Capture the cell that displays the provided text and extract its [X, Y] central coordinate. 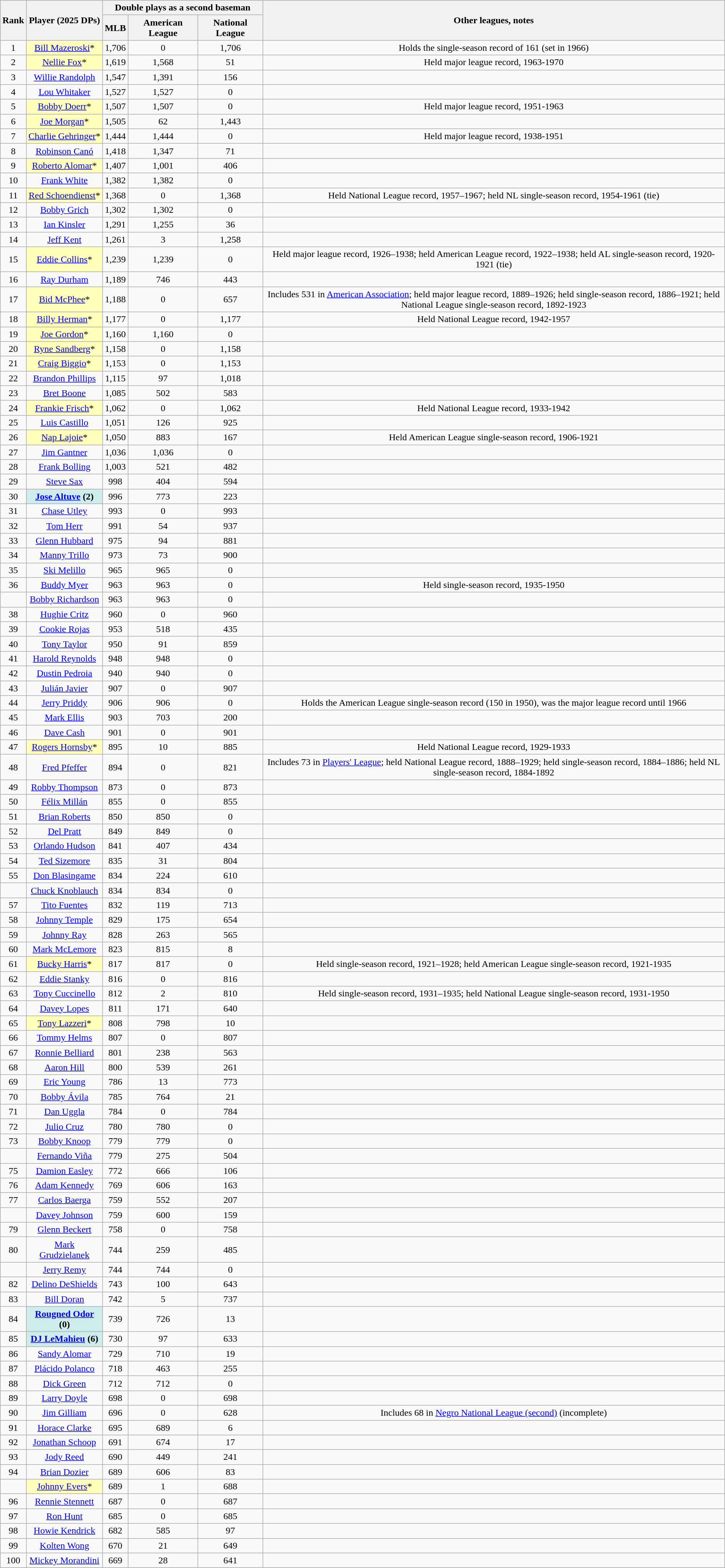
Ryne Sandberg* [64, 349]
16 [13, 279]
443 [230, 279]
Nellie Fox* [64, 62]
1,443 [230, 121]
823 [115, 949]
Mark Ellis [64, 718]
Cookie Rojas [64, 629]
1,050 [115, 437]
65 [13, 1023]
669 [115, 1560]
894 [115, 767]
38 [13, 614]
Horace Clarke [64, 1427]
1,255 [163, 225]
75 [13, 1171]
Luis Castillo [64, 422]
1,003 [115, 467]
895 [115, 747]
Bill Doran [64, 1299]
835 [115, 861]
Double plays as a second baseman [183, 8]
Glenn Beckert [64, 1230]
641 [230, 1560]
22 [13, 378]
70 [13, 1097]
743 [115, 1284]
594 [230, 482]
1,261 [115, 240]
Johnny Evers* [64, 1487]
Other leagues, notes [493, 20]
Mickey Morandini [64, 1560]
Bobby Doerr* [64, 107]
Kolten Wong [64, 1546]
449 [163, 1457]
925 [230, 422]
Bobby Ávila [64, 1097]
953 [115, 629]
34 [13, 555]
175 [163, 920]
59 [13, 934]
Bret Boone [64, 393]
737 [230, 1299]
Howie Kendrick [64, 1531]
15 [13, 260]
159 [230, 1215]
Jim Gilliam [64, 1413]
841 [115, 846]
666 [163, 1171]
Bobby Knoop [64, 1141]
89 [13, 1398]
504 [230, 1156]
Player (2025 DPs) [64, 20]
726 [163, 1319]
99 [13, 1546]
Brian Roberts [64, 817]
167 [230, 437]
Delino DeShields [64, 1284]
163 [230, 1185]
48 [13, 767]
Tony Lazzeri* [64, 1023]
Roberto Alomar* [64, 165]
60 [13, 949]
610 [230, 875]
82 [13, 1284]
Frankie Frisch* [64, 408]
815 [163, 949]
1,115 [115, 378]
786 [115, 1082]
563 [230, 1053]
Includes 68 in Negro National League (second) (incomplete) [493, 1413]
434 [230, 846]
86 [13, 1354]
88 [13, 1383]
Charlie Gehringer* [64, 136]
79 [13, 1230]
Tony Cuccinello [64, 994]
764 [163, 1097]
Davey Johnson [64, 1215]
Johnny Ray [64, 934]
Johnny Temple [64, 920]
46 [13, 732]
241 [230, 1457]
Don Blasingame [64, 875]
Frank Bolling [64, 467]
Billy Herman* [64, 319]
Held single-season record, 1931–1935; held National League single-season record, 1931-1950 [493, 994]
832 [115, 905]
72 [13, 1126]
785 [115, 1097]
87 [13, 1368]
275 [163, 1156]
Red Schoendienst* [64, 195]
654 [230, 920]
Fred Pfeffer [64, 767]
Julián Javier [64, 688]
53 [13, 846]
Glenn Hubbard [64, 541]
66 [13, 1038]
119 [163, 905]
27 [13, 452]
Orlando Hudson [64, 846]
565 [230, 934]
Steve Sax [64, 482]
68 [13, 1067]
Ted Sizemore [64, 861]
Eddie Stanky [64, 979]
Held American League single-season record, 1906-1921 [493, 437]
Adam Kennedy [64, 1185]
Tom Herr [64, 526]
1,418 [115, 151]
45 [13, 718]
1,619 [115, 62]
810 [230, 994]
33 [13, 541]
482 [230, 467]
1,568 [163, 62]
85 [13, 1339]
Del Pratt [64, 831]
808 [115, 1023]
585 [163, 1531]
Lou Whitaker [64, 92]
Holds the American League single-season record (150 in 1950), was the major league record until 1966 [493, 703]
4 [13, 92]
Tommy Helms [64, 1038]
National League [230, 28]
23 [13, 393]
35 [13, 570]
710 [163, 1354]
1,347 [163, 151]
Mark McLemore [64, 949]
463 [163, 1368]
691 [115, 1442]
518 [163, 629]
29 [13, 482]
84 [13, 1319]
739 [115, 1319]
77 [13, 1200]
883 [163, 437]
Includes 73 in Players' League; held National League record, 1888–1929; held single-season record, 1884–1886; held NL single-season record, 1884-1892 [493, 767]
63 [13, 994]
Jeff Kent [64, 240]
407 [163, 846]
Brian Dozier [64, 1472]
93 [13, 1457]
Eric Young [64, 1082]
Dustin Pedroia [64, 673]
Ski Melillo [64, 570]
Félix Millán [64, 802]
Nap Lajoie* [64, 437]
649 [230, 1546]
76 [13, 1185]
769 [115, 1185]
Willie Randolph [64, 77]
1,189 [115, 279]
30 [13, 496]
406 [230, 165]
98 [13, 1531]
1,085 [115, 393]
Held major league record, 1938-1951 [493, 136]
126 [163, 422]
1,018 [230, 378]
43 [13, 688]
539 [163, 1067]
Eddie Collins* [64, 260]
772 [115, 1171]
695 [115, 1427]
Manny Trillo [64, 555]
American League [163, 28]
811 [115, 1008]
937 [230, 526]
263 [163, 934]
991 [115, 526]
200 [230, 718]
Julio Cruz [64, 1126]
502 [163, 393]
Bill Mazeroski* [64, 48]
261 [230, 1067]
Rank [13, 20]
Dave Cash [64, 732]
881 [230, 541]
Tito Fuentes [64, 905]
DJ LeMahieu (6) [64, 1339]
1,291 [115, 225]
900 [230, 555]
Jonathan Schoop [64, 1442]
Held National League record, 1957–1967; held NL single-season record, 1954-1961 (tie) [493, 195]
Jose Altuve (2) [64, 496]
730 [115, 1339]
Robinson Canó [64, 151]
821 [230, 767]
52 [13, 831]
39 [13, 629]
Joe Gordon* [64, 334]
255 [230, 1368]
1,547 [115, 77]
7 [13, 136]
1,391 [163, 77]
69 [13, 1082]
25 [13, 422]
Joe Morgan* [64, 121]
Rogers Hornsby* [64, 747]
Held major league record, 1951-1963 [493, 107]
640 [230, 1008]
18 [13, 319]
746 [163, 279]
96 [13, 1501]
224 [163, 875]
Bobby Richardson [64, 600]
Jody Reed [64, 1457]
Rennie Stennett [64, 1501]
674 [163, 1442]
801 [115, 1053]
Rougned Odor (0) [64, 1319]
643 [230, 1284]
Bobby Grich [64, 210]
903 [115, 718]
57 [13, 905]
92 [13, 1442]
MLB [115, 28]
80 [13, 1249]
804 [230, 861]
828 [115, 934]
90 [13, 1413]
42 [13, 673]
11 [13, 195]
950 [115, 644]
Robby Thompson [64, 787]
798 [163, 1023]
Fernando Viña [64, 1156]
238 [163, 1053]
703 [163, 718]
Frank White [64, 180]
Buddy Myer [64, 585]
61 [13, 964]
1,188 [115, 299]
171 [163, 1008]
Sandy Alomar [64, 1354]
742 [115, 1299]
Plácido Polanco [64, 1368]
40 [13, 644]
223 [230, 496]
998 [115, 482]
670 [115, 1546]
Dan Uggla [64, 1111]
47 [13, 747]
657 [230, 299]
600 [163, 1215]
Held National League record, 1942-1957 [493, 319]
55 [13, 875]
Chuck Knoblauch [64, 890]
Jerry Remy [64, 1270]
Harold Reynolds [64, 658]
682 [115, 1531]
24 [13, 408]
696 [115, 1413]
9 [13, 165]
Ray Durham [64, 279]
Ron Hunt [64, 1516]
996 [115, 496]
41 [13, 658]
718 [115, 1368]
Held major league record, 1963-1970 [493, 62]
32 [13, 526]
67 [13, 1053]
435 [230, 629]
859 [230, 644]
Damion Easley [64, 1171]
259 [163, 1249]
1,505 [115, 121]
20 [13, 349]
58 [13, 920]
Ronnie Belliard [64, 1053]
1,407 [115, 165]
Held single-season record, 1935-1950 [493, 585]
713 [230, 905]
Ian Kinsler [64, 225]
Mark Grudzielanek [64, 1249]
Tony Taylor [64, 644]
973 [115, 555]
Craig Biggio* [64, 364]
404 [163, 482]
690 [115, 1457]
Held National League record, 1933-1942 [493, 408]
Bid McPhee* [64, 299]
Bucky Harris* [64, 964]
1,001 [163, 165]
44 [13, 703]
14 [13, 240]
156 [230, 77]
800 [115, 1067]
Chase Utley [64, 511]
552 [163, 1200]
583 [230, 393]
64 [13, 1008]
885 [230, 747]
49 [13, 787]
12 [13, 210]
Larry Doyle [64, 1398]
812 [115, 994]
Aaron Hill [64, 1067]
829 [115, 920]
688 [230, 1487]
Carlos Baerga [64, 1200]
207 [230, 1200]
Dick Green [64, 1383]
Jerry Priddy [64, 703]
Held single-season record, 1921–1928; held American League single-season record, 1921-1935 [493, 964]
Held major league record, 1926–1938; held American League record, 1922–1938; held AL single-season record, 1920-1921 (tie) [493, 260]
Brandon Phillips [64, 378]
521 [163, 467]
Held National League record, 1929-1933 [493, 747]
729 [115, 1354]
1,051 [115, 422]
633 [230, 1339]
975 [115, 541]
Jim Gantner [64, 452]
50 [13, 802]
1,258 [230, 240]
Hughie Critz [64, 614]
106 [230, 1171]
628 [230, 1413]
Holds the single-season record of 161 (set in 1966) [493, 48]
485 [230, 1249]
26 [13, 437]
Davey Lopes [64, 1008]
